Search for the cell housing the specified text and yield its [x, y] center coordinate. 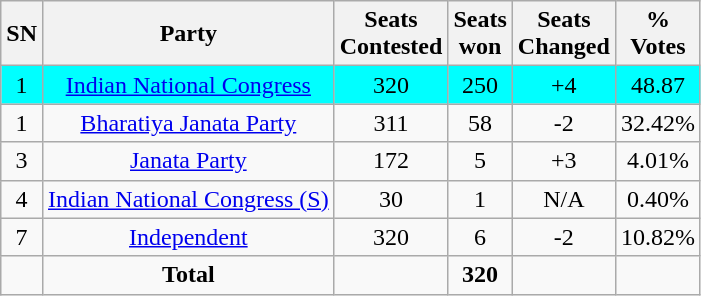
Seats Changed [564, 34]
+3 [564, 161]
250 [480, 85]
3 [22, 161]
Bharatiya Janata Party [188, 123]
32.42% [658, 123]
Party [188, 34]
6 [480, 237]
SN [22, 34]
4 [22, 199]
Total [188, 275]
Indian National Congress [188, 85]
+4 [564, 85]
Independent [188, 237]
N/A [564, 199]
Janata Party [188, 161]
%Votes [658, 34]
SeatsContested [391, 34]
10.82% [658, 237]
58 [480, 123]
Seatswon [480, 34]
4.01% [658, 161]
0.40% [658, 199]
48.87 [658, 85]
7 [22, 237]
Indian National Congress (S) [188, 199]
172 [391, 161]
5 [480, 161]
311 [391, 123]
30 [391, 199]
